From the cell containing the given text, extract its center point as [x, y] coordinate. 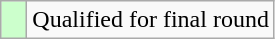
Qualified for final round [151, 20]
